Search for the cell housing the specified text and yield its (X, Y) center coordinate. 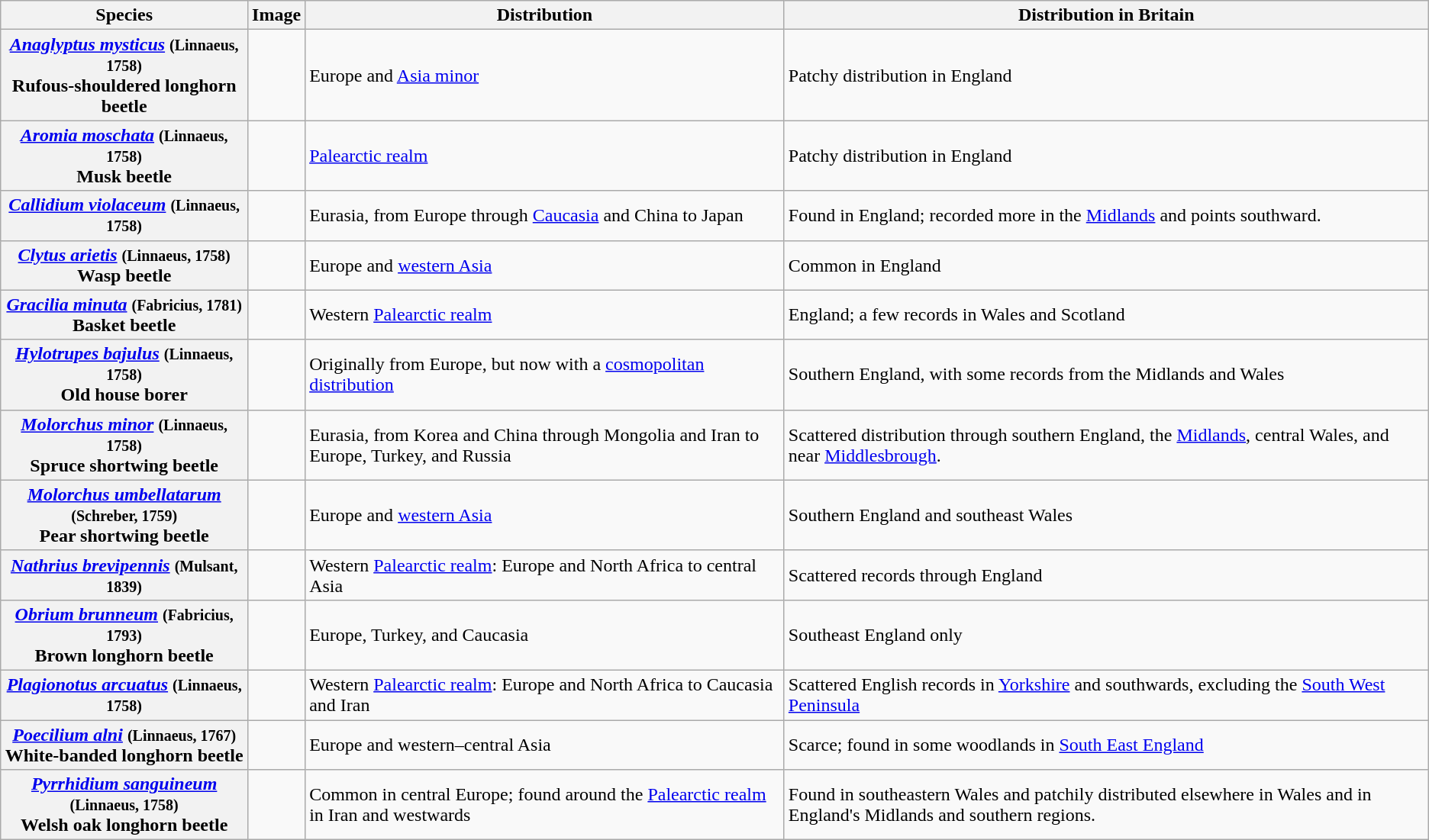
Common in England (1106, 266)
Western Palearctic realm: Europe and North Africa to Caucasia and Iran (545, 694)
Scattered distribution through southern England, the Midlands, central Wales, and near Middlesbrough. (1106, 445)
Europe, Turkey, and Caucasia (545, 635)
Europe and Asia minor (545, 75)
Callidium violaceum (Linnaeus, 1758) (124, 215)
England; a few records in Wales and Scotland (1106, 314)
Hylotrupes bajulus (Linnaeus, 1758)Old house borer (124, 375)
Scattered records through England (1106, 575)
Southeast England only (1106, 635)
Pyrrhidium sanguineum (Linnaeus, 1758)Welsh oak longhorn beetle (124, 805)
Western Palearctic realm (545, 314)
Southern England, with some records from the Midlands and Wales (1106, 375)
Poecilium alni (Linnaeus, 1767)White-banded longhorn beetle (124, 745)
Clytus arietis (Linnaeus, 1758)Wasp beetle (124, 266)
Molorchus umbellatarum (Schreber, 1759)Pear shortwing beetle (124, 515)
Southern England and southeast Wales (1106, 515)
Gracilia minuta (Fabricius, 1781)Basket beetle (124, 314)
Eurasia, from Europe through Caucasia and China to Japan (545, 215)
Species (124, 15)
Palearctic realm (545, 156)
Found in southeastern Wales and patchily distributed elsewhere in Wales and in England's Midlands and southern regions. (1106, 805)
Western Palearctic realm: Europe and North Africa to central Asia (545, 575)
Originally from Europe, but now with a cosmopolitan distribution (545, 375)
Aromia moschata (Linnaeus, 1758)Musk beetle (124, 156)
Plagionotus arcuatus (Linnaeus, 1758) (124, 694)
Nathrius brevipennis (Mulsant, 1839) (124, 575)
Scarce; found in some woodlands in South East England (1106, 745)
Distribution (545, 15)
Obrium brunneum (Fabricius, 1793)Brown longhorn beetle (124, 635)
Eurasia, from Korea and China through Mongolia and Iran to Europe, Turkey, and Russia (545, 445)
Found in England; recorded more in the Midlands and points southward. (1106, 215)
Distribution in Britain (1106, 15)
Anaglyptus mysticus (Linnaeus, 1758)Rufous-shouldered longhorn beetle (124, 75)
Common in central Europe; found around the Palearctic realm in Iran and westwards (545, 805)
Europe and western–central Asia (545, 745)
Scattered English records in Yorkshire and southwards, excluding the South West Peninsula (1106, 694)
Image (276, 15)
Molorchus minor (Linnaeus, 1758)Spruce shortwing beetle (124, 445)
